From the cell containing the given text, extract its center point as [X, Y] coordinate. 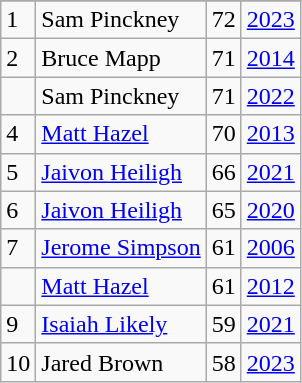
2020 [270, 210]
Bruce Mapp [121, 58]
7 [18, 248]
Jared Brown [121, 362]
Jerome Simpson [121, 248]
66 [224, 172]
2022 [270, 96]
59 [224, 324]
Isaiah Likely [121, 324]
1 [18, 20]
58 [224, 362]
70 [224, 134]
9 [18, 324]
4 [18, 134]
65 [224, 210]
2 [18, 58]
10 [18, 362]
2006 [270, 248]
5 [18, 172]
72 [224, 20]
2012 [270, 286]
6 [18, 210]
2014 [270, 58]
2013 [270, 134]
